From the cell containing the given text, extract its center point as [X, Y] coordinate. 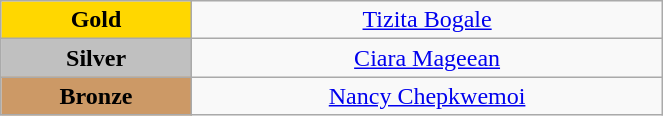
Gold [96, 20]
Silver [96, 58]
Bronze [96, 96]
Tizita Bogale [426, 20]
Nancy Chepkwemoi [426, 96]
Ciara Mageean [426, 58]
